Extract the [x, y] coordinate from the center of the cell holding the provided text.  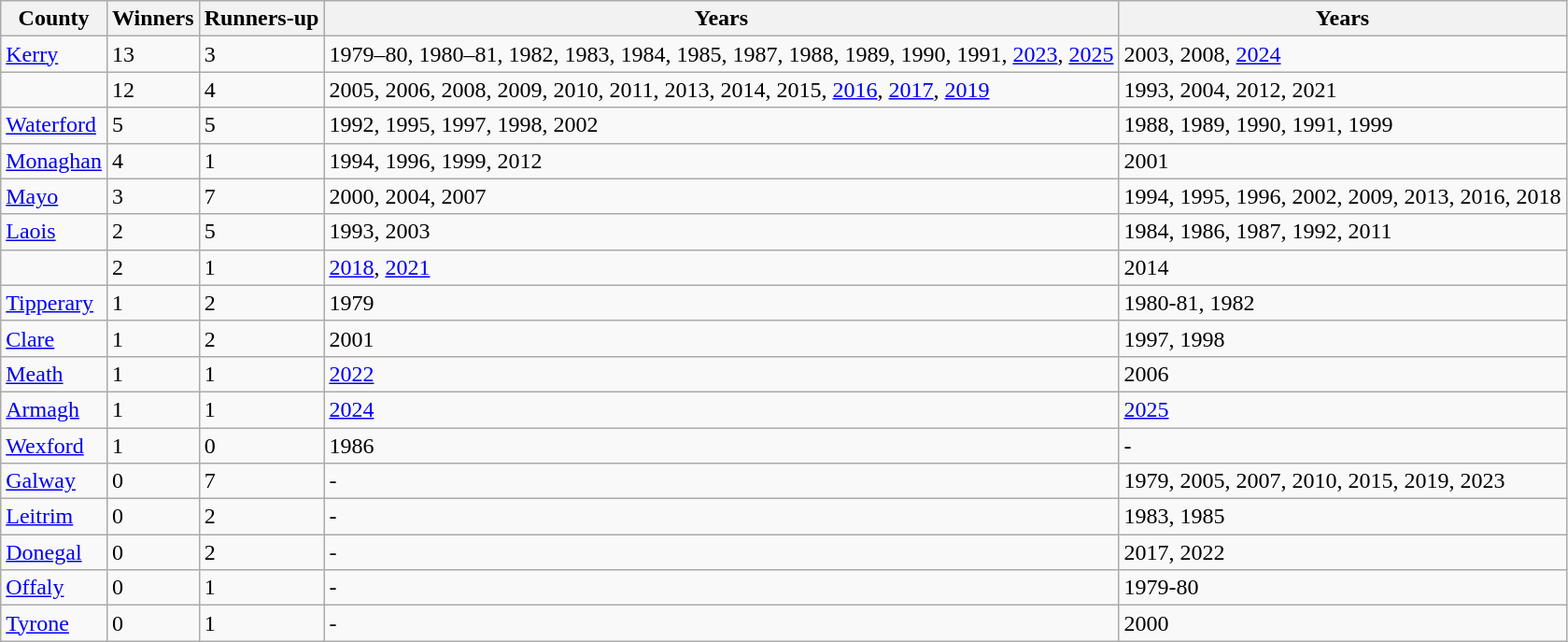
2025 [1343, 409]
Armagh [54, 409]
Waterford [54, 125]
1980-81, 1982 [1343, 303]
Mayo [54, 196]
2003, 2008, 2024 [1343, 54]
2006 [1343, 374]
1994, 1995, 1996, 2002, 2009, 2013, 2016, 2018 [1343, 196]
1979-80 [1343, 588]
Tipperary [54, 303]
1986 [721, 446]
Donegal [54, 552]
Clare [54, 338]
2000 [1343, 623]
Laois [54, 232]
2024 [721, 409]
1993, 2003 [721, 232]
County [54, 19]
Tyrone [54, 623]
Wexford [54, 446]
Galway [54, 481]
Offaly [54, 588]
1984, 1986, 1987, 1992, 2011 [1343, 232]
2000, 2004, 2007 [721, 196]
Runners-up [261, 19]
1997, 1998 [1343, 338]
Meath [54, 374]
Winners [153, 19]
1983, 1985 [1343, 517]
1994, 1996, 1999, 2012 [721, 161]
2014 [1343, 267]
2005, 2006, 2008, 2009, 2010, 2011, 2013, 2014, 2015, 2016, 2017, 2019 [721, 90]
2022 [721, 374]
Monaghan [54, 161]
Kerry [54, 54]
1992, 1995, 1997, 1998, 2002 [721, 125]
1979 [721, 303]
1993, 2004, 2012, 2021 [1343, 90]
2017, 2022 [1343, 552]
1979, 2005, 2007, 2010, 2015, 2019, 2023 [1343, 481]
1988, 1989, 1990, 1991, 1999 [1343, 125]
12 [153, 90]
2018, 2021 [721, 267]
13 [153, 54]
Leitrim [54, 517]
1979–80, 1980–81, 1982, 1983, 1984, 1985, 1987, 1988, 1989, 1990, 1991, 2023, 2025 [721, 54]
